Provide the (X, Y) coordinate of the cell's center where the given text is located.  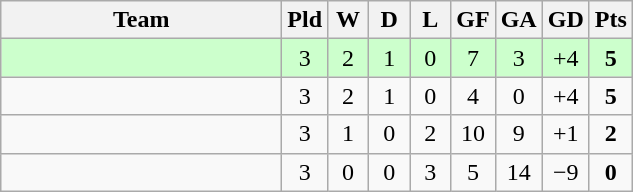
10 (473, 134)
Team (142, 20)
D (390, 20)
4 (473, 96)
−9 (566, 172)
Pts (610, 20)
GD (566, 20)
W (348, 20)
7 (473, 58)
14 (518, 172)
9 (518, 134)
L (430, 20)
+1 (566, 134)
Pld (305, 20)
GF (473, 20)
GA (518, 20)
